For the text-containing cell, return its midpoint in (X, Y) coordinate format. 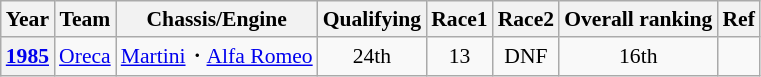
Year (28, 19)
13 (459, 56)
Team (85, 19)
Oreca (85, 56)
Qualifying (372, 19)
Overall ranking (638, 19)
Race1 (459, 19)
Race2 (526, 19)
16th (638, 56)
Ref (738, 19)
24th (372, 56)
1985 (28, 56)
Martini・Alfa Romeo (217, 56)
Chassis/Engine (217, 19)
DNF (526, 56)
